Extract the (x, y) coordinate from the center of the cell holding the provided text.  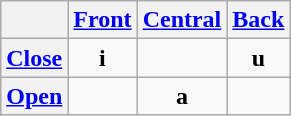
u (258, 58)
a (182, 96)
Front (102, 20)
Close (34, 58)
Open (34, 96)
Back (258, 20)
Central (182, 20)
i (102, 58)
